Capture the cell that displays the provided text and extract its (X, Y) central coordinate. 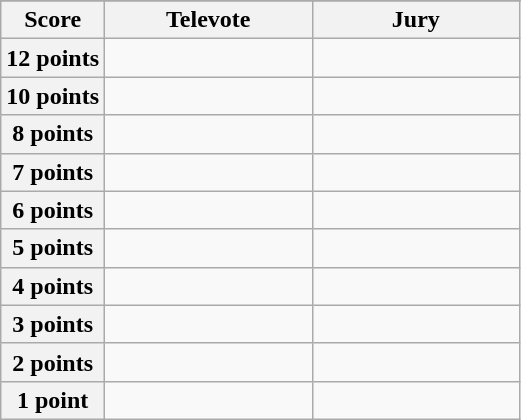
10 points (53, 96)
12 points (53, 58)
4 points (53, 286)
Jury (416, 20)
3 points (53, 324)
1 point (53, 400)
Televote (209, 20)
7 points (53, 172)
Score (53, 20)
6 points (53, 210)
8 points (53, 134)
5 points (53, 248)
2 points (53, 362)
